Provide the [x, y] coordinate of the cell's center where the given text is located.  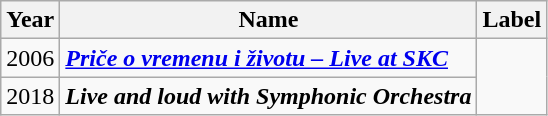
2018 [30, 96]
2006 [30, 58]
Label [512, 20]
Priče o vremenu i životu – Live at SKC [268, 58]
Year [30, 20]
Name [268, 20]
Live and loud with Symphonic Orchestra [268, 96]
